Provide the (x, y) coordinate of the cell's center where the given text is located.  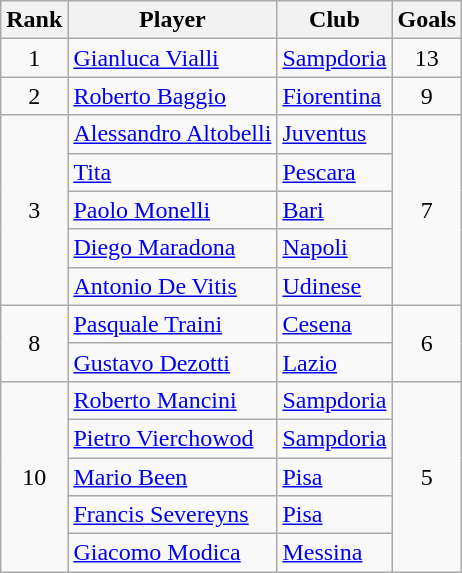
Francis Severeyns (172, 515)
Lazio (334, 362)
5 (427, 476)
Roberto Baggio (172, 96)
Alessandro Altobelli (172, 134)
Player (172, 20)
6 (427, 343)
Pescara (334, 172)
13 (427, 58)
Goals (427, 20)
10 (34, 476)
Diego Maradona (172, 248)
Cesena (334, 324)
Juventus (334, 134)
Antonio De Vitis (172, 286)
Pasquale Traini (172, 324)
Paolo Monelli (172, 210)
Messina (334, 553)
Giacomo Modica (172, 553)
Rank (34, 20)
9 (427, 96)
Napoli (334, 248)
Mario Been (172, 477)
8 (34, 343)
Tita (172, 172)
2 (34, 96)
Bari (334, 210)
7 (427, 210)
1 (34, 58)
Fiorentina (334, 96)
Club (334, 20)
Udinese (334, 286)
Pietro Vierchowod (172, 438)
3 (34, 210)
Gustavo Dezotti (172, 362)
Roberto Mancini (172, 400)
Gianluca Vialli (172, 58)
